Find where the given text appears and provide that cell's center as (X, Y) coordinate. 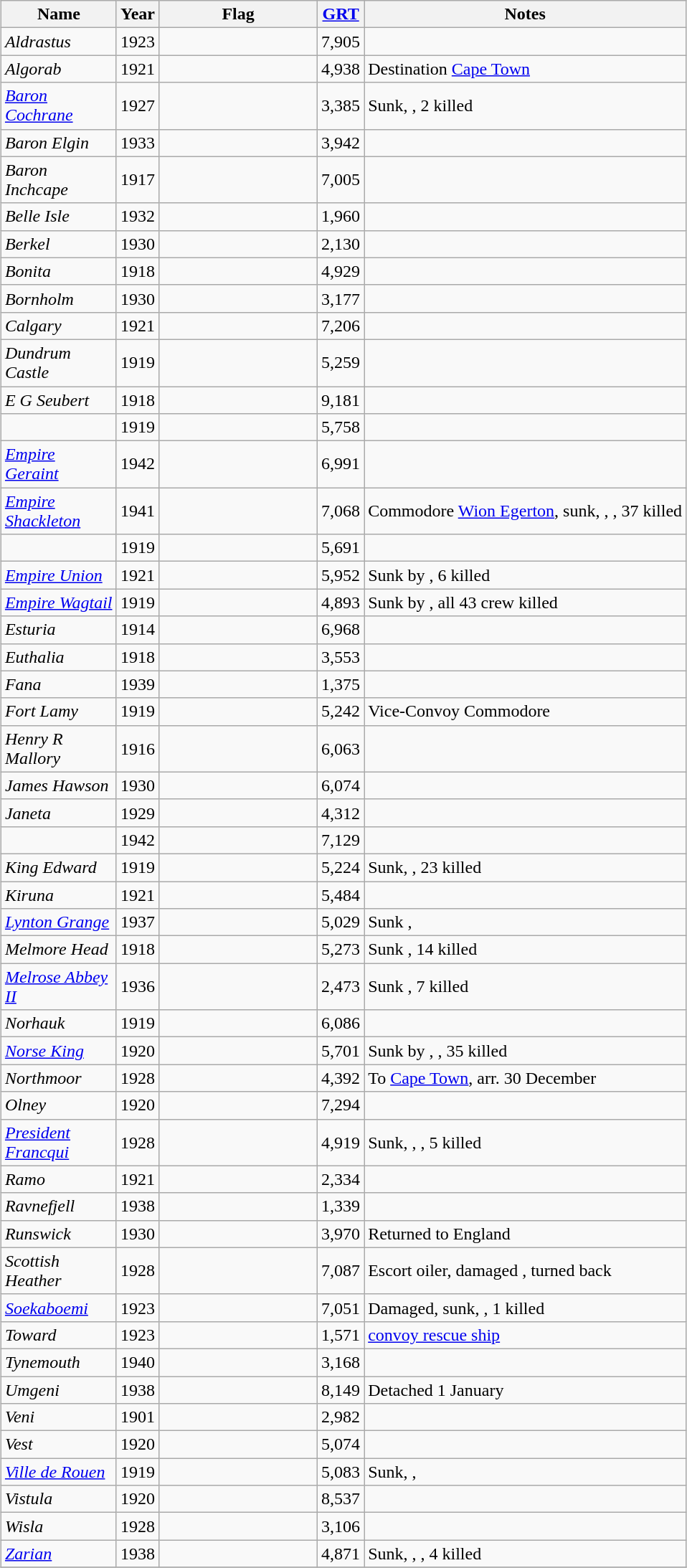
Year (138, 14)
Empire Wagtail (59, 603)
Algorab (59, 69)
2,473 (341, 987)
E G Seubert (59, 400)
1937 (138, 922)
1927 (138, 106)
Sunk , 14 killed (525, 950)
6,063 (341, 749)
2,334 (341, 1179)
1901 (138, 1417)
Sunk, , (525, 1472)
7,294 (341, 1105)
4,938 (341, 69)
Henry R Mallory (59, 749)
To Cape Town, arr. 30 December (525, 1078)
5,259 (341, 363)
3,942 (341, 143)
Sunk , (525, 922)
Flag (238, 14)
1929 (138, 813)
Soekaboemi (59, 1308)
Returned to England (525, 1234)
Bornholm (59, 298)
Sunk , 7 killed (525, 987)
8,149 (341, 1389)
Northmoor (59, 1078)
Vice-Convoy Commodore (525, 712)
Aldrastus (59, 42)
1916 (138, 749)
4,312 (341, 813)
Dundrum Castle (59, 363)
Sunk, , 2 killed (525, 106)
3,970 (341, 1234)
Ravnefjell (59, 1206)
Ville de Rouen (59, 1472)
6,086 (341, 1024)
5,691 (341, 548)
5,074 (341, 1445)
Sunk by , 6 killed (525, 575)
4,392 (341, 1078)
5,701 (341, 1051)
Norhauk (59, 1024)
Wisla (59, 1526)
Berkel (59, 244)
Fana (59, 684)
1,375 (341, 684)
5,224 (341, 867)
9,181 (341, 400)
Fort Lamy (59, 712)
Ramo (59, 1179)
3,177 (341, 298)
GRT (341, 14)
1,571 (341, 1335)
1932 (138, 217)
3,553 (341, 657)
Empire Shackleton (59, 511)
7,129 (341, 840)
Name (59, 14)
Empire Geraint (59, 465)
7,206 (341, 326)
7,051 (341, 1308)
7,905 (341, 42)
2,982 (341, 1417)
5,242 (341, 712)
3,385 (341, 106)
Sunk, , , 5 killed (525, 1142)
7,005 (341, 179)
Esturia (59, 630)
Umgeni (59, 1389)
Sunk, , , 4 killed (525, 1554)
Escort oiler, damaged , turned back (525, 1271)
Sunk by , all 43 crew killed (525, 603)
6,991 (341, 465)
5,758 (341, 428)
1917 (138, 179)
3,106 (341, 1526)
5,083 (341, 1472)
5,484 (341, 894)
5,029 (341, 922)
Baron Cochrane (59, 106)
President Francqui (59, 1142)
Bonita (59, 271)
Zarian (59, 1554)
James Hawson (59, 785)
Calgary (59, 326)
Notes (525, 14)
6,074 (341, 785)
Veni (59, 1417)
Norse King (59, 1051)
7,087 (341, 1271)
1936 (138, 987)
Vest (59, 1445)
Janeta (59, 813)
Commodore Wion Egerton, sunk, , , 37 killed (525, 511)
King Edward (59, 867)
Tynemouth (59, 1362)
Sunk, , 23 killed (525, 867)
1,339 (341, 1206)
7,068 (341, 511)
3,168 (341, 1362)
1914 (138, 630)
Belle Isle (59, 217)
Lynton Grange (59, 922)
2,130 (341, 244)
4,919 (341, 1142)
convoy rescue ship (525, 1335)
4,929 (341, 271)
1933 (138, 143)
5,952 (341, 575)
Detached 1 January (525, 1389)
Melrose Abbey II (59, 987)
5,273 (341, 950)
1,960 (341, 217)
1940 (138, 1362)
4,871 (341, 1554)
1941 (138, 511)
Runswick (59, 1234)
1939 (138, 684)
6,968 (341, 630)
Scottish Heather (59, 1271)
Vistula (59, 1499)
8,537 (341, 1499)
Kiruna (59, 894)
Baron Elgin (59, 143)
Baron Inchcape (59, 179)
Destination Cape Town (525, 69)
Olney (59, 1105)
Damaged, sunk, , 1 killed (525, 1308)
4,893 (341, 603)
Toward (59, 1335)
Melmore Head (59, 950)
Euthalia (59, 657)
Sunk by , , 35 killed (525, 1051)
Empire Union (59, 575)
